Pinpoint the cell where the given text exists, returning its [X, Y] midpoint coordinate. 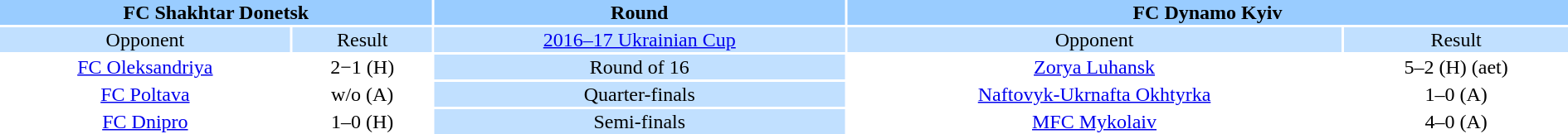
FC Poltava [145, 94]
FC Dnipro [145, 122]
2016–17 Ukrainian Cup [640, 40]
5–2 (H) (aet) [1456, 67]
1–0 (H) [363, 122]
w/o (A) [363, 94]
Zorya Luhansk [1094, 67]
Round of 16 [640, 67]
Round [640, 12]
FC Oleksandriya [145, 67]
Semi-finals [640, 122]
4–0 (A) [1456, 122]
FC Shakhtar Donetsk [216, 12]
2−1 (H) [363, 67]
Naftovyk-Ukrnafta Okhtyrka [1094, 94]
Quarter-finals [640, 94]
MFC Mykolaiv [1094, 122]
FC Dynamo Kyiv [1208, 12]
1–0 (A) [1456, 94]
